For the text-containing cell, return its midpoint in [X, Y] coordinate format. 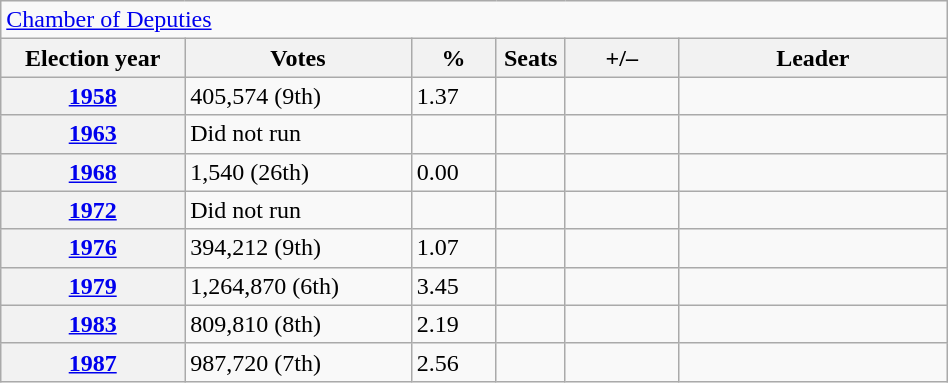
1,540 (26th) [298, 172]
2.56 [454, 362]
Seats [530, 58]
Leader [812, 58]
+/– [622, 58]
1968 [93, 172]
987,720 (7th) [298, 362]
1963 [93, 134]
2.19 [454, 324]
1958 [93, 96]
394,212 (9th) [298, 248]
1987 [93, 362]
Chamber of Deputies [474, 20]
3.45 [454, 286]
405,574 (9th) [298, 96]
% [454, 58]
1976 [93, 248]
1983 [93, 324]
Votes [298, 58]
0.00 [454, 172]
1972 [93, 210]
1.07 [454, 248]
809,810 (8th) [298, 324]
1979 [93, 286]
1.37 [454, 96]
Election year [93, 58]
1,264,870 (6th) [298, 286]
